Capture the cell that displays the provided text and extract its (X, Y) central coordinate. 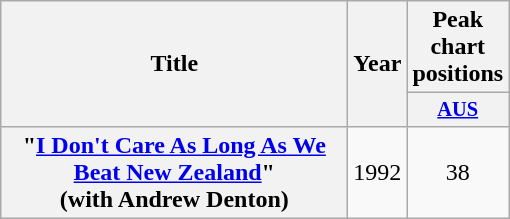
AUS (458, 110)
38 (458, 172)
Year (378, 64)
"I Don't Care As Long As We Beat New Zealand" (with Andrew Denton) (174, 172)
Peak chart positions (458, 47)
1992 (378, 172)
Title (174, 64)
